From the cell containing the given text, extract its center point as (X, Y) coordinate. 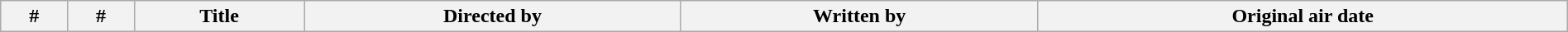
Original air date (1303, 16)
Title (218, 16)
Written by (859, 16)
Directed by (493, 16)
